From the cell containing the given text, extract its center point as (X, Y) coordinate. 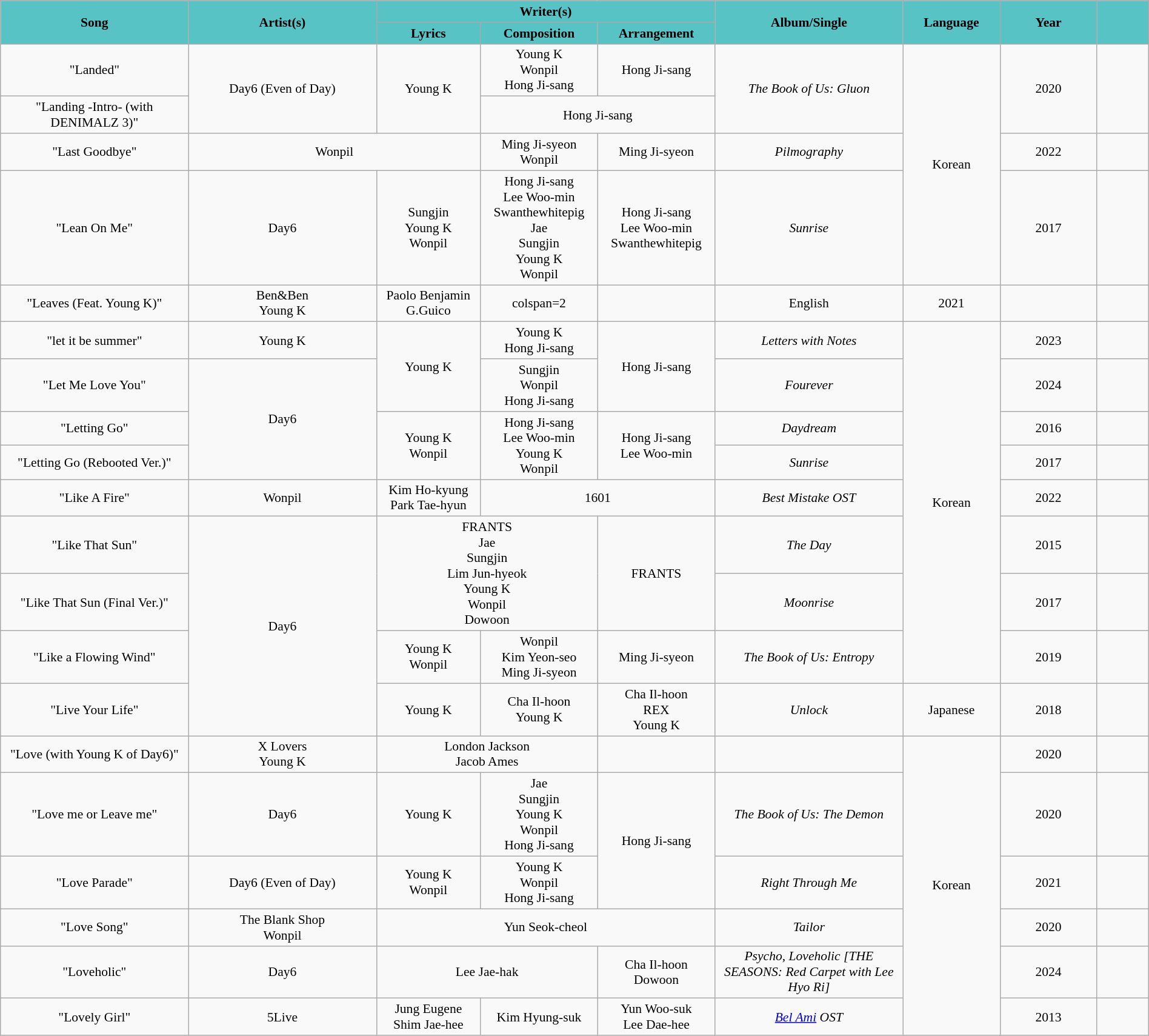
"Landed" (95, 70)
Kim Ho-kyungPark Tae-hyun (428, 497)
Moonrise (809, 602)
Writer(s) (545, 12)
English (809, 303)
The Blank ShopWonpil (282, 927)
Yun Woo-sukLee Dae-hee (656, 1017)
Ben&BenYoung K (282, 303)
Japanese (951, 709)
Hong Ji-sangLee Woo-minSwanthewhitepigJaeSungjinYoung KWonpil (539, 228)
"Let Me Love You" (95, 386)
The Book of Us: Entropy (809, 657)
"Lovely Girl" (95, 1017)
2019 (1048, 657)
Hong Ji-sangLee Woo-min (656, 445)
Yun Seok-cheol (545, 927)
Composition (539, 33)
Unlock (809, 709)
"Like a Flowing Wind" (95, 657)
2023 (1048, 341)
Young KHong Ji-sang (539, 341)
Arrangement (656, 33)
"Letting Go (Rebooted Ver.)" (95, 462)
"Lean On Me" (95, 228)
JaeSungjinYoung KWonpilHong Ji-sang (539, 815)
2013 (1048, 1017)
"Like That Sun" (95, 545)
"Like A Fire" (95, 497)
Hong Ji-sangLee Woo-minYoung KWonpil (539, 445)
Cha Il-hoonDowoon (656, 972)
Year (1048, 22)
SungjinYoung KWonpil (428, 228)
"Live Your Life" (95, 709)
Lee Jae-hak (487, 972)
Psycho, Loveholic [THE SEASONS: Red Carpet with Lee Hyo Ri] (809, 972)
"Leaves (Feat. Young K)" (95, 303)
FRANTSJaeSungjinLim Jun-hyeokYoung KWonpilDowoon (487, 573)
"Loveholic" (95, 972)
Jung EugeneShim Jae-hee (428, 1017)
SungjinWonpilHong Ji-sang (539, 386)
Ming Ji-syeonWonpil (539, 152)
FRANTS (656, 573)
The Book of Us: Gluon (809, 89)
"Love Song" (95, 927)
The Book of Us: The Demon (809, 815)
2018 (1048, 709)
"Last Goodbye" (95, 152)
colspan=2 (539, 303)
Pilmography (809, 152)
"Like That Sun (Final Ver.)" (95, 602)
"let it be summer" (95, 341)
Bel Ami OST (809, 1017)
Tailor (809, 927)
2015 (1048, 545)
"Landing -Intro- (with DENIMALZ 3)" (95, 115)
Best Mistake OST (809, 497)
Cha Il-hoonREXYoung K (656, 709)
Song (95, 22)
Language (951, 22)
Paolo Benjamin G.Guico (428, 303)
Daydream (809, 428)
1601 (598, 497)
Album/Single (809, 22)
Artist(s) (282, 22)
The Day (809, 545)
2016 (1048, 428)
"Love (with Young K of Day6)" (95, 754)
Fourever (809, 386)
"Love me or Leave me" (95, 815)
Right Through Me (809, 883)
5Live (282, 1017)
WonpilKim Yeon-seoMing Ji-syeon (539, 657)
Hong Ji-sangLee Woo-minSwanthewhitepig (656, 228)
Lyrics (428, 33)
London JacksonJacob Ames (487, 754)
Letters with Notes (809, 341)
X LoversYoung K (282, 754)
Kim Hyung-suk (539, 1017)
"Love Parade" (95, 883)
Cha Il-hoonYoung K (539, 709)
"Letting Go" (95, 428)
